Locate the cell with the specified text and output its [X, Y] center coordinate. 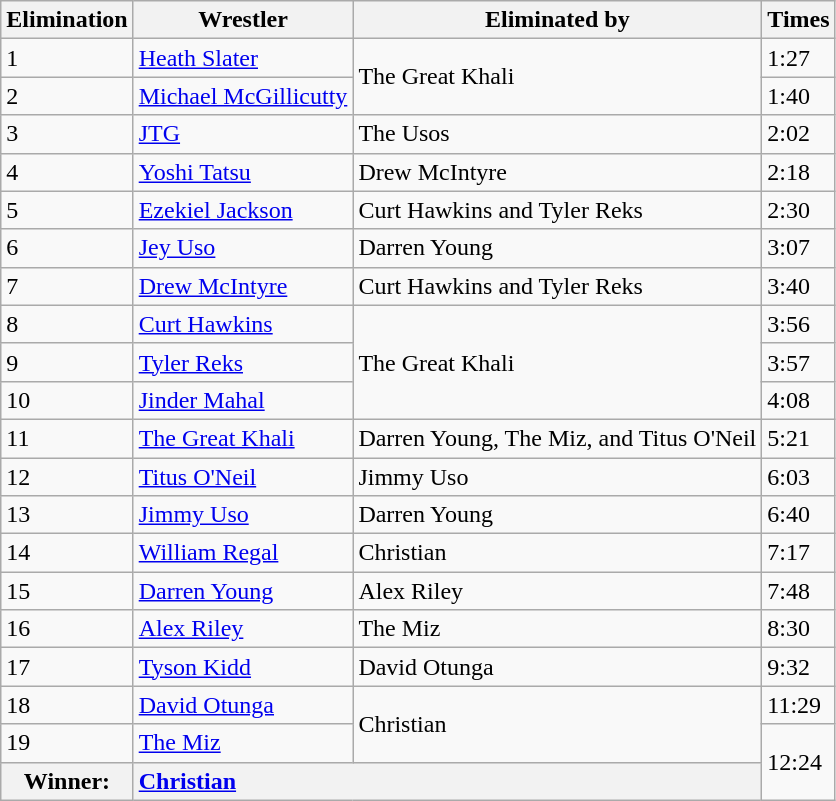
Ezekiel Jackson [243, 210]
7 [67, 286]
Eliminated by [558, 20]
Titus O'Neil [243, 477]
3:07 [798, 248]
1 [67, 58]
7:48 [798, 591]
15 [67, 591]
11:29 [798, 705]
5:21 [798, 438]
18 [67, 705]
16 [67, 629]
Darren Young, The Miz, and Titus O'Neil [558, 438]
3:56 [798, 324]
2:30 [798, 210]
The Usos [558, 134]
Elimination [67, 20]
3:40 [798, 286]
10 [67, 400]
Jinder Mahal [243, 400]
Jey Uso [243, 248]
Michael McGillicutty [243, 96]
Yoshi Tatsu [243, 172]
Times [798, 20]
6 [67, 248]
7:17 [798, 553]
Tyler Reks [243, 362]
Heath Slater [243, 58]
17 [67, 667]
6:03 [798, 477]
2:18 [798, 172]
JTG [243, 134]
1:27 [798, 58]
13 [67, 515]
8 [67, 324]
8:30 [798, 629]
Wrestler [243, 20]
1:40 [798, 96]
5 [67, 210]
14 [67, 553]
4 [67, 172]
Winner: [67, 781]
William Regal [243, 553]
11 [67, 438]
2:02 [798, 134]
19 [67, 743]
Curt Hawkins [243, 324]
3 [67, 134]
Tyson Kidd [243, 667]
12 [67, 477]
3:57 [798, 362]
2 [67, 96]
12:24 [798, 762]
6:40 [798, 515]
9:32 [798, 667]
4:08 [798, 400]
9 [67, 362]
